For the text-containing cell, return its midpoint in (x, y) coordinate format. 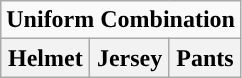
Jersey (130, 58)
Pants (204, 58)
Helmet (46, 58)
Uniform Combination (121, 20)
